Extract the [x, y] coordinate from the center of the cell holding the provided text.  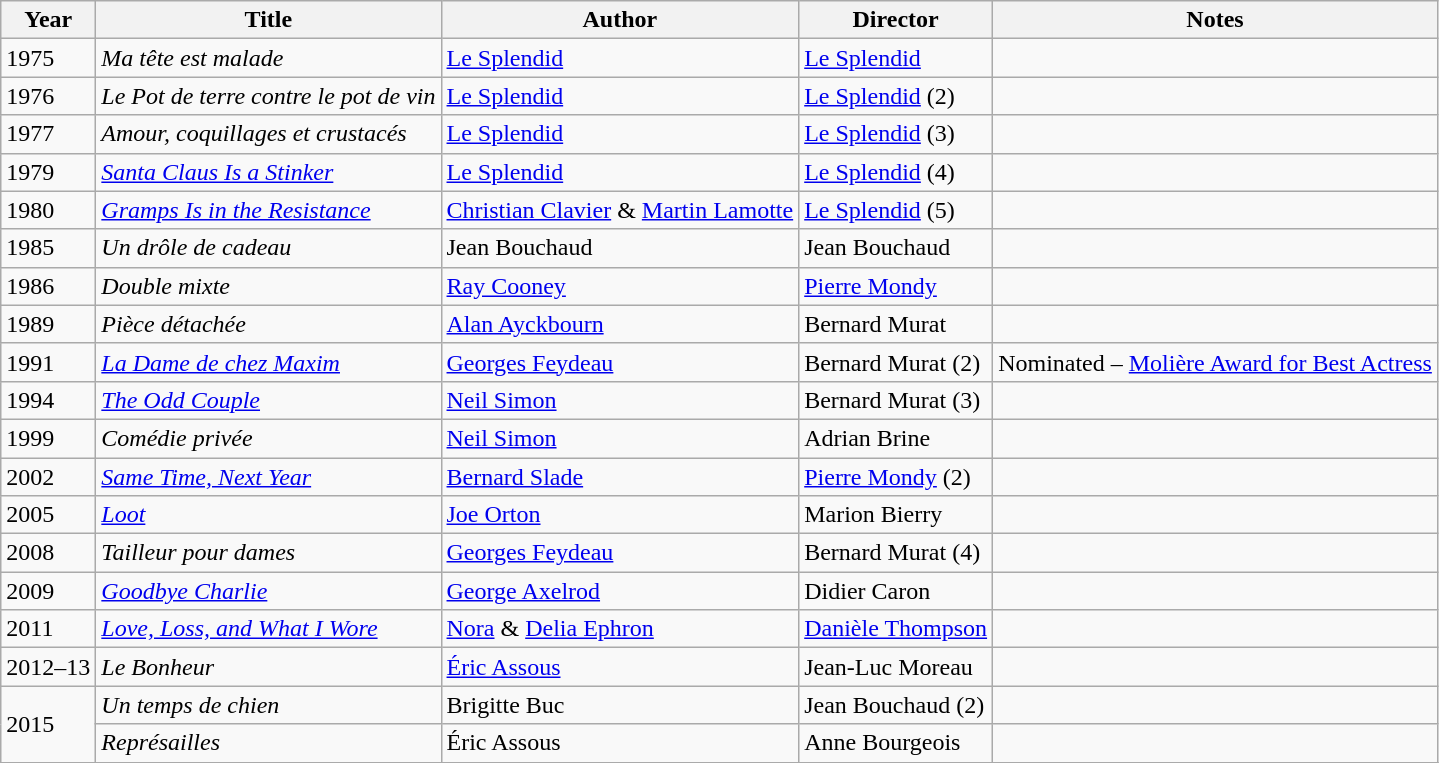
Goodbye Charlie [268, 591]
Ray Cooney [620, 286]
Loot [268, 515]
Bernard Murat [896, 324]
Pierre Mondy [896, 286]
Nominated – Molière Award for Best Actress [1216, 362]
George Axelrod [620, 591]
Le Pot de terre contre le pot de vin [268, 96]
2008 [48, 553]
1980 [48, 210]
Comédie privée [268, 438]
2005 [48, 515]
2002 [48, 477]
Un temps de chien [268, 705]
Love, Loss, and What I Wore [268, 629]
1976 [48, 96]
1994 [48, 400]
Director [896, 20]
1975 [48, 58]
Bernard Slade [620, 477]
1999 [48, 438]
Santa Claus Is a Stinker [268, 172]
Marion Bierry [896, 515]
2009 [48, 591]
Le Bonheur [268, 667]
Le Splendid (2) [896, 96]
Notes [1216, 20]
Adrian Brine [896, 438]
La Dame de chez Maxim [268, 362]
Nora & Delia Ephron [620, 629]
Jean-Luc Moreau [896, 667]
Bernard Murat (2) [896, 362]
Le Splendid (5) [896, 210]
Jean Bouchaud (2) [896, 705]
2012–13 [48, 667]
Gramps Is in the Resistance [268, 210]
Amour, coquillages et crustacés [268, 134]
Représailles [268, 743]
Year [48, 20]
Ma tête est malade [268, 58]
Bernard Murat (4) [896, 553]
Le Splendid (3) [896, 134]
1985 [48, 248]
1979 [48, 172]
Pièce détachée [268, 324]
Brigitte Buc [620, 705]
Pierre Mondy (2) [896, 477]
Same Time, Next Year [268, 477]
Alan Ayckbourn [620, 324]
Author [620, 20]
Christian Clavier & Martin Lamotte [620, 210]
Double mixte [268, 286]
Danièle Thompson [896, 629]
1986 [48, 286]
Anne Bourgeois [896, 743]
Joe Orton [620, 515]
1989 [48, 324]
Un drôle de cadeau [268, 248]
Title [268, 20]
2015 [48, 724]
Bernard Murat (3) [896, 400]
Tailleur pour dames [268, 553]
Didier Caron [896, 591]
1991 [48, 362]
The Odd Couple [268, 400]
Le Splendid (4) [896, 172]
2011 [48, 629]
1977 [48, 134]
